Identify which cell holds the provided text, then report its (x, y) central coordinate. 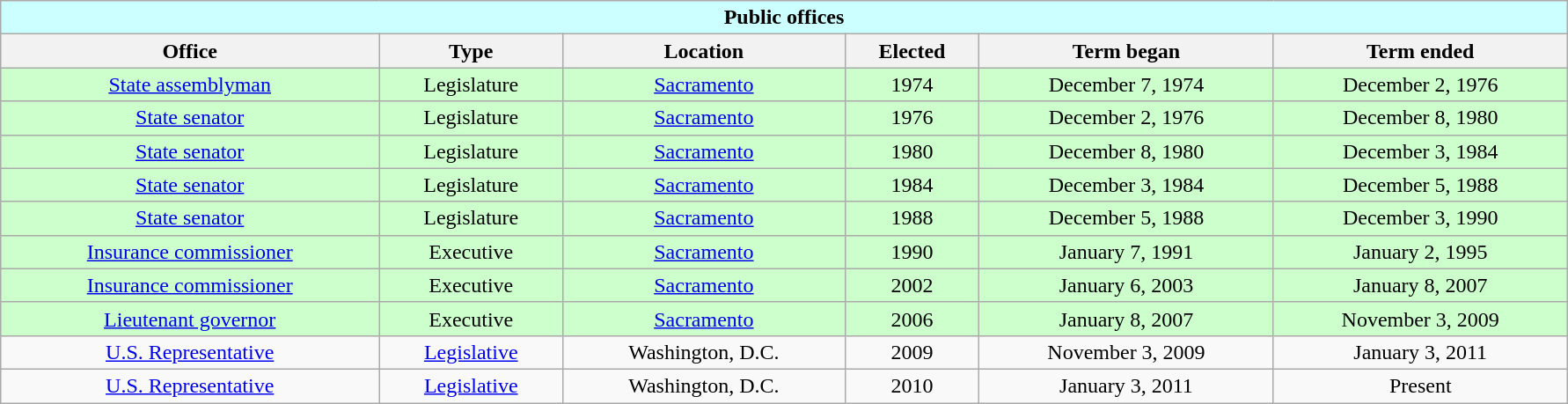
Office (190, 51)
January 7, 1991 (1126, 252)
1974 (912, 84)
Present (1420, 386)
1988 (912, 218)
State assemblyman (190, 84)
2009 (912, 352)
1980 (912, 151)
December 7, 1974 (1126, 84)
Term began (1126, 51)
2006 (912, 319)
Elected (912, 51)
Location (704, 51)
2002 (912, 285)
Term ended (1420, 51)
Public offices (785, 18)
1990 (912, 252)
1984 (912, 185)
January 6, 2003 (1126, 285)
December 3, 1990 (1420, 218)
January 2, 1995 (1420, 252)
Lieutenant governor (190, 319)
Type (472, 51)
2010 (912, 386)
1976 (912, 118)
